Locate the cell with the specified text and output its [x, y] center coordinate. 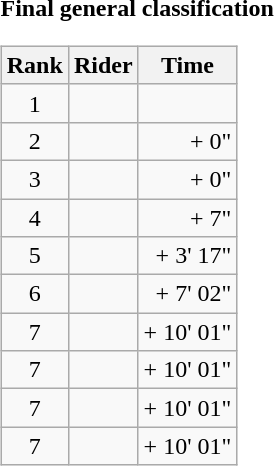
Time [188, 65]
+ 7" [188, 217]
Rider [103, 65]
+ 7' 02" [188, 294]
5 [34, 256]
Rank [34, 65]
3 [34, 179]
4 [34, 217]
1 [34, 103]
2 [34, 141]
+ 3' 17" [188, 256]
6 [34, 294]
